Identify which cell holds the provided text, then report its (X, Y) central coordinate. 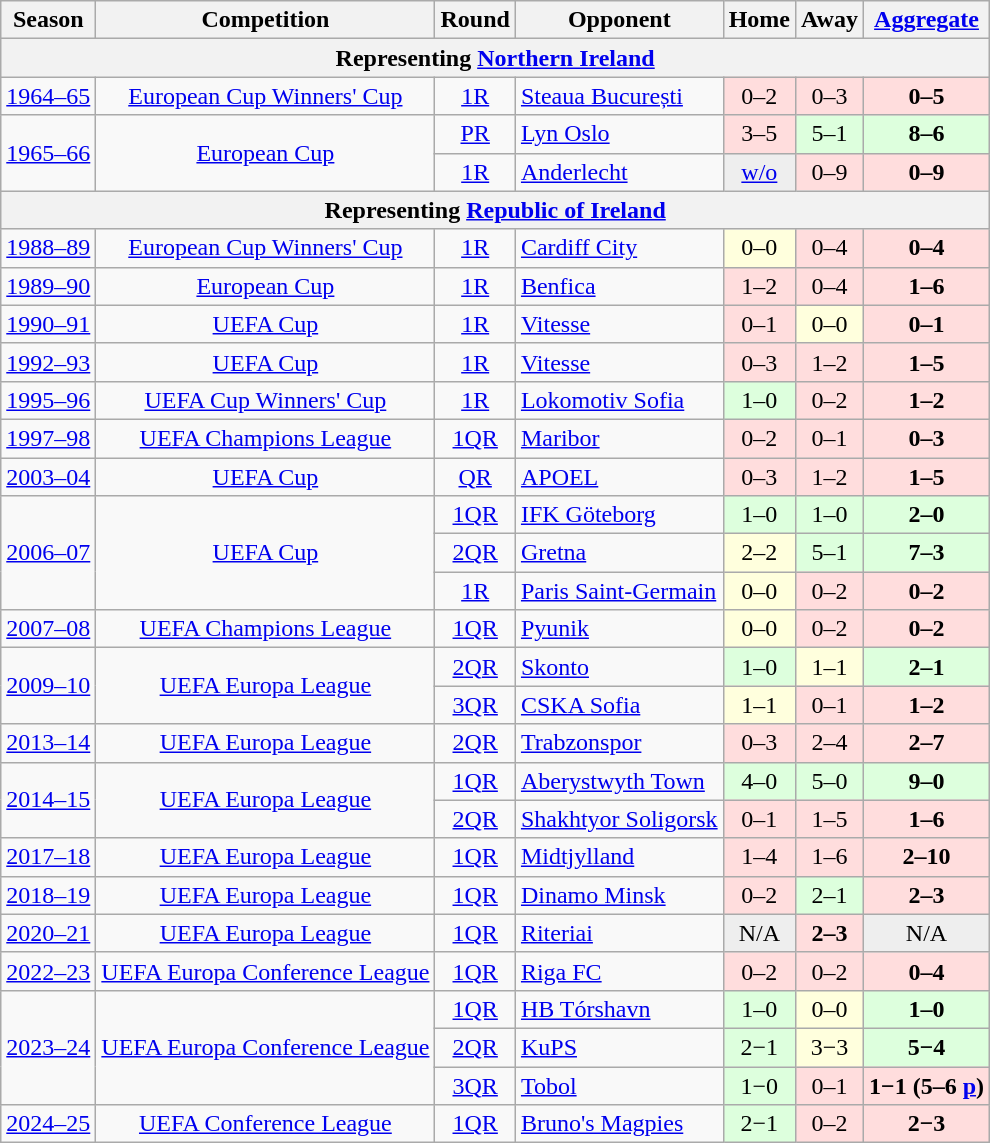
Representing Northern Ireland (496, 58)
1988–89 (48, 248)
Riga FC (619, 971)
PR (475, 134)
9–0 (926, 781)
IFK Göteborg (619, 515)
APOEL (619, 477)
2024–25 (48, 1124)
2022–23 (48, 971)
5–0 (830, 781)
Lyn Oslo (619, 134)
2–10 (926, 857)
2009–10 (48, 686)
2–0 (926, 515)
Lokomotiv Sofia (619, 400)
2–7 (926, 743)
Cardiff City (619, 248)
2007–08 (48, 629)
5−4 (926, 1047)
Shakhtyor Soligorsk (619, 819)
w/o (759, 172)
0–5 (926, 96)
Opponent (619, 20)
1995–96 (48, 400)
Aggregate (926, 20)
Anderlecht (619, 172)
1990–91 (48, 324)
UEFA Cup Winners' Cup (266, 400)
UEFA Conference League (266, 1124)
Trabzonspor (619, 743)
2003–04 (48, 477)
CSKA Sofia (619, 705)
Riteriai (619, 933)
7–3 (926, 553)
Paris Saint-Germain (619, 591)
Aberystwyth Town (619, 781)
1964–65 (48, 96)
QR (475, 477)
KuPS (619, 1047)
Tobol (619, 1085)
1997–98 (48, 438)
1−1 (5–6 p) (926, 1085)
8–6 (926, 134)
2–4 (830, 743)
1965–66 (48, 153)
Midtjylland (619, 857)
Benfica (619, 286)
1–4 (759, 857)
2006–07 (48, 553)
4–0 (759, 781)
Round (475, 20)
2023–24 (48, 1047)
Away (830, 20)
1992–93 (48, 362)
3−3 (830, 1047)
2−3 (926, 1124)
Home (759, 20)
Dinamo Minsk (619, 895)
1−0 (759, 1085)
2013–14 (48, 743)
Competition (266, 20)
Maribor (619, 438)
2018–19 (48, 895)
Representing Republic of Ireland (496, 210)
1989–90 (48, 286)
2017–18 (48, 857)
2014–15 (48, 800)
Bruno's Magpies (619, 1124)
2–2 (759, 553)
HB Tórshavn (619, 1009)
Gretna (619, 553)
3–5 (759, 134)
2020–21 (48, 933)
Season (48, 20)
Skonto (619, 667)
Pyunik (619, 629)
Steaua București (619, 96)
